Search for the cell housing the specified text and yield its [x, y] center coordinate. 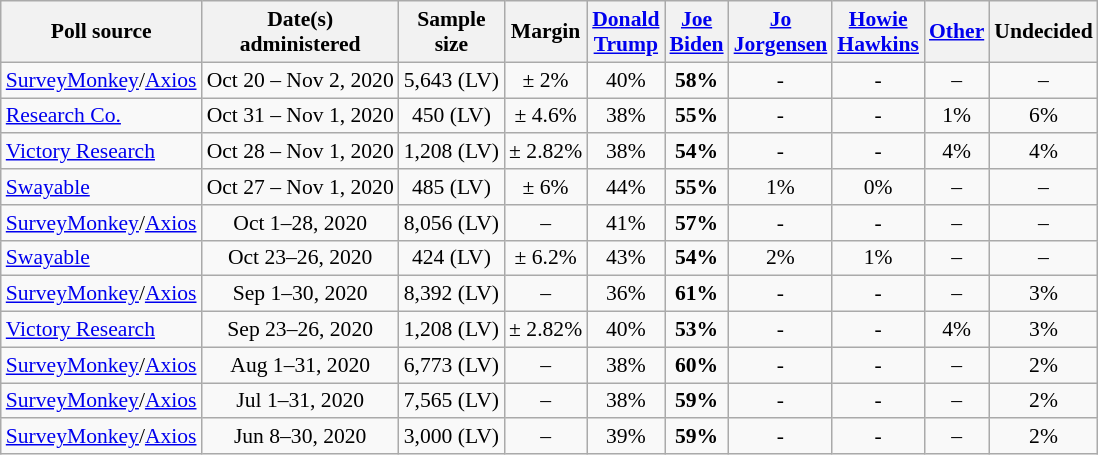
6,773 (LV) [452, 365]
Research Co. [102, 116]
Samplesize [452, 32]
485 (LV) [452, 187]
Other [956, 32]
450 (LV) [452, 116]
Sep 23–26, 2020 [300, 330]
0% [878, 187]
± 4.6% [546, 116]
Oct 31 – Nov 1, 2020 [300, 116]
36% [626, 294]
53% [696, 330]
Jul 1–31, 2020 [300, 401]
7,565 (LV) [452, 401]
43% [626, 258]
57% [696, 223]
Oct 28 – Nov 1, 2020 [300, 152]
Date(s)administered [300, 32]
JoJorgensen [781, 32]
58% [696, 80]
± 6.2% [546, 258]
± 6% [546, 187]
Oct 1–28, 2020 [300, 223]
424 (LV) [452, 258]
8,056 (LV) [452, 223]
Oct 20 – Nov 2, 2020 [300, 80]
Undecided [1043, 32]
Margin [546, 32]
Oct 23–26, 2020 [300, 258]
Oct 27 – Nov 1, 2020 [300, 187]
5,643 (LV) [452, 80]
Aug 1–31, 2020 [300, 365]
JoeBiden [696, 32]
39% [626, 437]
± 2% [546, 80]
8,392 (LV) [452, 294]
3,000 (LV) [452, 437]
6% [1043, 116]
Sep 1–30, 2020 [300, 294]
Poll source [102, 32]
HowieHawkins [878, 32]
DonaldTrump [626, 32]
41% [626, 223]
Jun 8–30, 2020 [300, 437]
44% [626, 187]
61% [696, 294]
60% [696, 365]
